For the text-containing cell, return its midpoint in (X, Y) coordinate format. 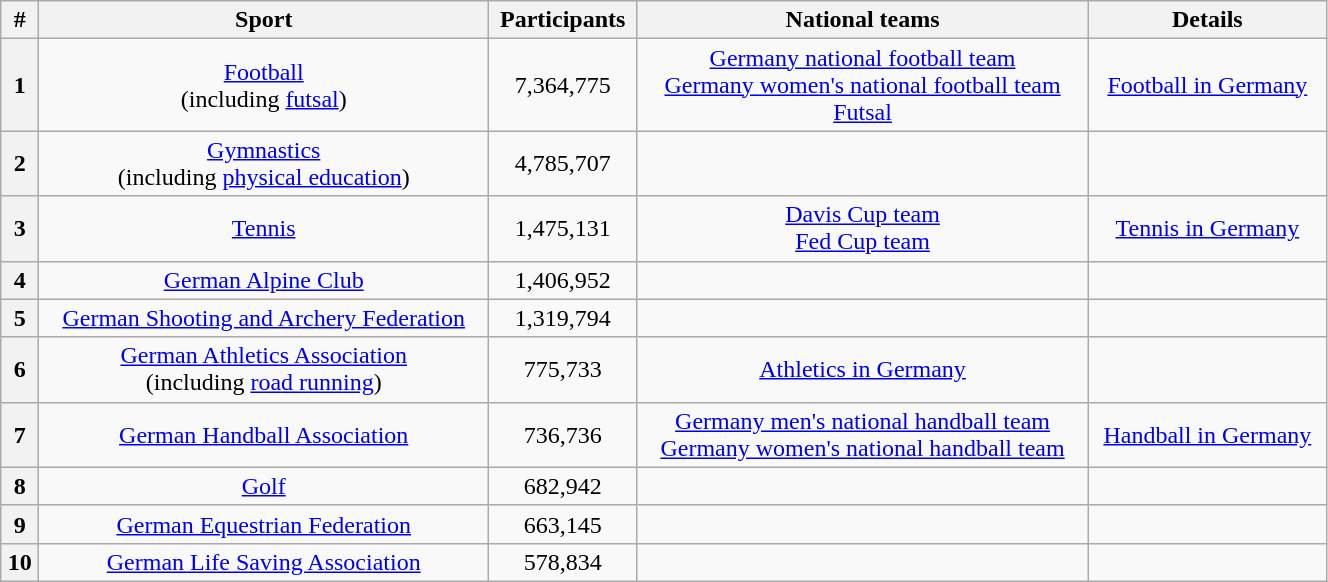
National teams (862, 20)
4 (20, 280)
# (20, 20)
Details (1207, 20)
Participants (563, 20)
Sport (264, 20)
775,733 (563, 370)
Golf (264, 486)
Athletics in Germany (862, 370)
3 (20, 228)
9 (20, 524)
5 (20, 318)
10 (20, 562)
Davis Cup teamFed Cup team (862, 228)
Football in Germany (1207, 85)
663,145 (563, 524)
German Life Saving Association (264, 562)
1,406,952 (563, 280)
Tennis in Germany (1207, 228)
682,942 (563, 486)
German Handball Association (264, 434)
7,364,775 (563, 85)
2 (20, 164)
736,736 (563, 434)
1 (20, 85)
4,785,707 (563, 164)
German Shooting and Archery Federation (264, 318)
Football(including futsal) (264, 85)
Germany men's national handball teamGermany women's national handball team (862, 434)
Tennis (264, 228)
1,475,131 (563, 228)
Gymnastics(including physical education) (264, 164)
8 (20, 486)
Germany national football teamGermany women's national football teamFutsal (862, 85)
7 (20, 434)
6 (20, 370)
578,834 (563, 562)
German Equestrian Federation (264, 524)
1,319,794 (563, 318)
German Alpine Club (264, 280)
Handball in Germany (1207, 434)
German Athletics Association(including road running) (264, 370)
